For the text-containing cell, return its midpoint in [X, Y] coordinate format. 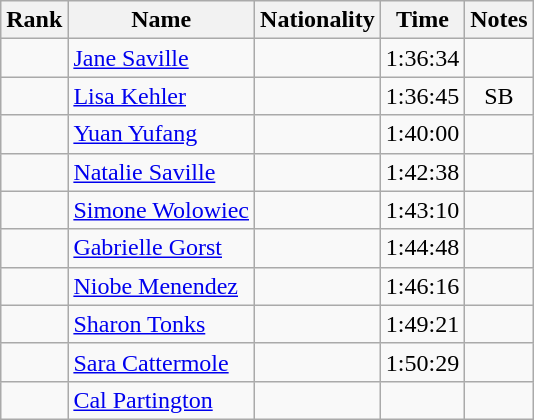
1:44:48 [422, 248]
Natalie Saville [162, 172]
1:36:45 [422, 96]
1:40:00 [422, 134]
Nationality [318, 20]
Name [162, 20]
1:42:38 [422, 172]
Notes [499, 20]
Sara Cattermole [162, 362]
Rank [34, 20]
1:46:16 [422, 286]
1:43:10 [422, 210]
1:36:34 [422, 58]
1:49:21 [422, 324]
Cal Partington [162, 400]
Jane Saville [162, 58]
Yuan Yufang [162, 134]
Niobe Menendez [162, 286]
Lisa Kehler [162, 96]
SB [499, 96]
Time [422, 20]
Simone Wolowiec [162, 210]
Sharon Tonks [162, 324]
Gabrielle Gorst [162, 248]
1:50:29 [422, 362]
